Output the [X, Y] coordinate of the center of the cell containing the given text.  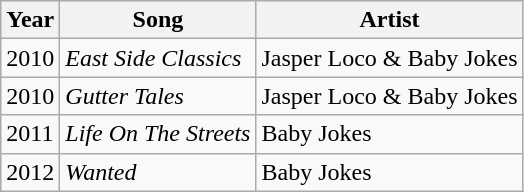
2011 [30, 134]
2012 [30, 172]
East Side Classics [158, 58]
Life On The Streets [158, 134]
Artist [390, 20]
Song [158, 20]
Wanted [158, 172]
Gutter Tales [158, 96]
Year [30, 20]
